Find where the given text appears and provide that cell's center as [x, y] coordinate. 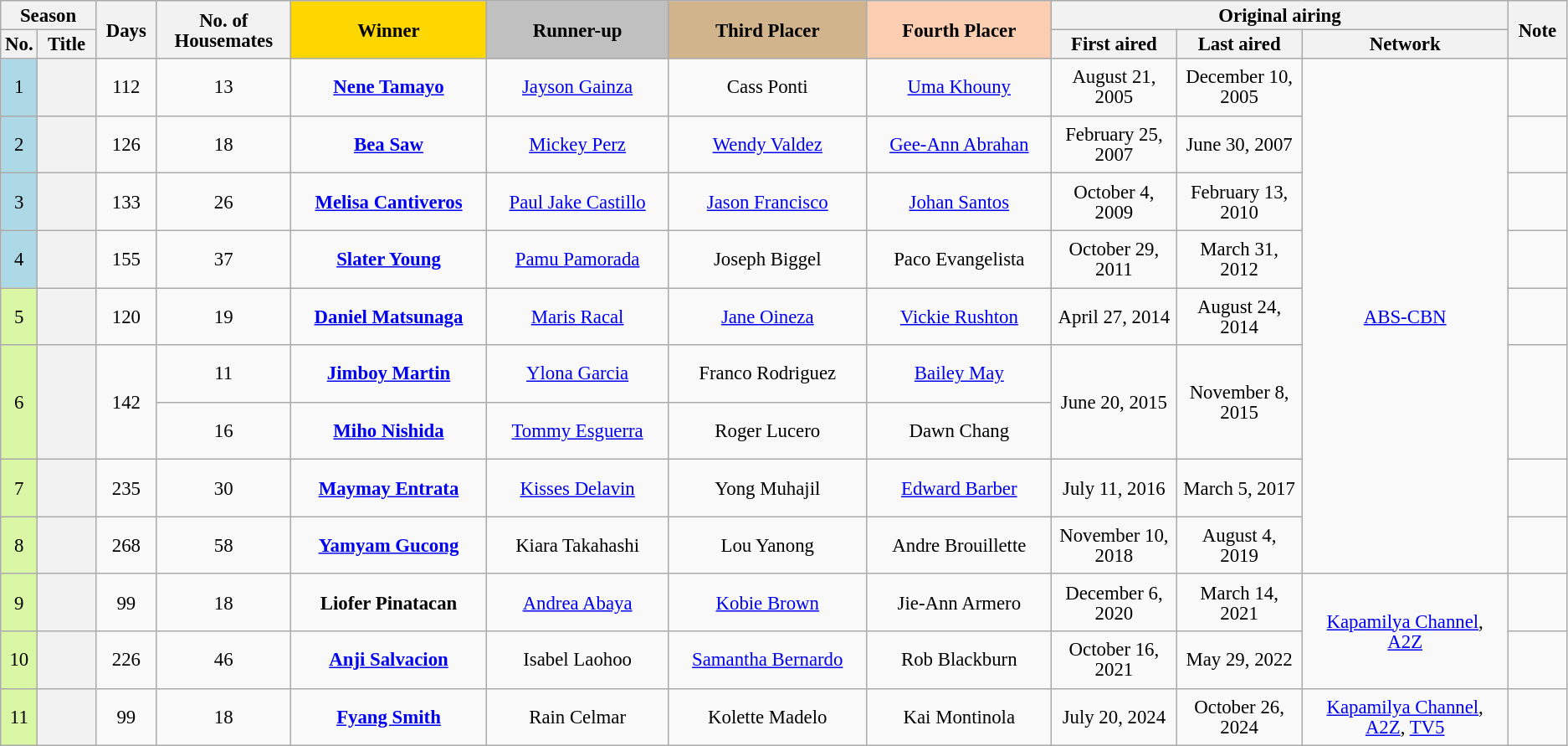
February 13, 2010 [1239, 202]
Joseph Biggel [767, 259]
March 14, 2021 [1239, 603]
November 8, 2015 [1239, 402]
Yamyam Gucong [388, 545]
August 24, 2014 [1239, 316]
Kolette Madelo [767, 717]
Uma Khouny [959, 87]
6 [19, 402]
Rob Blackburn [959, 660]
Paco Evangelista [959, 259]
Edward Barber [959, 488]
142 [126, 402]
Andrea Abaya [577, 603]
Roger Lucero [767, 430]
268 [126, 545]
Bailey May [959, 373]
37 [223, 259]
October 29, 2011 [1115, 259]
October 16, 2021 [1115, 660]
May 29, 2022 [1239, 660]
Third Placer [767, 30]
126 [126, 145]
Vickie Rushton [959, 316]
October 26, 2024 [1239, 717]
226 [126, 660]
Kiara Takahashi [577, 545]
19 [223, 316]
November 10, 2018 [1115, 545]
Jimboy Martin [388, 373]
4 [19, 259]
July 11, 2016 [1115, 488]
Pamu Pamorada [577, 259]
Kai Montinola [959, 717]
Winner [388, 30]
133 [126, 202]
June 30, 2007 [1239, 145]
Original airing [1280, 15]
August 21, 2005 [1115, 87]
Isabel Laohoo [577, 660]
Ylona Garcia [577, 373]
Paul Jake Castillo [577, 202]
No. [19, 45]
Kapamilya Channel,A2Z [1405, 631]
Nene Tamayo [388, 87]
July 20, 2024 [1115, 717]
Days [126, 30]
February 25, 2007 [1115, 145]
June 20, 2015 [1115, 402]
Yong Muhajil [767, 488]
Kisses Delavin [577, 488]
Network [1405, 45]
Lou Yanong [767, 545]
Liofer Pinatacan [388, 603]
Mickey Perz [577, 145]
First aired [1115, 45]
155 [126, 259]
Fourth Placer [959, 30]
Jason Francisco [767, 202]
Maymay Entrata [388, 488]
Bea Saw [388, 145]
Wendy Valdez [767, 145]
1 [19, 87]
Kobie Brown [767, 603]
10 [19, 660]
Johan Santos [959, 202]
Dawn Chang [959, 430]
Rain Celmar [577, 717]
16 [223, 430]
Season [49, 15]
Andre Brouillette [959, 545]
Miho Nishida [388, 430]
46 [223, 660]
Fyang Smith [388, 717]
Note [1537, 30]
120 [126, 316]
ABS-CBN [1405, 316]
March 5, 2017 [1239, 488]
Melisa Cantiveros [388, 202]
7 [19, 488]
112 [126, 87]
Samantha Bernardo [767, 660]
April 27, 2014 [1115, 316]
Anji Salvacion [388, 660]
Title [67, 45]
December 6, 2020 [1115, 603]
Last aired [1239, 45]
Slater Young [388, 259]
No. ofHousemates [223, 30]
3 [19, 202]
Daniel Matsunaga [388, 316]
Franco Rodriguez [767, 373]
Jie-Ann Armero [959, 603]
Gee-Ann Abrahan [959, 145]
Kapamilya Channel,A2Z, TV5 [1405, 717]
26 [223, 202]
Jayson Gainza [577, 87]
8 [19, 545]
Runner-up [577, 30]
Cass Ponti [767, 87]
October 4, 2009 [1115, 202]
Tommy Esguerra [577, 430]
March 31, 2012 [1239, 259]
December 10, 2005 [1239, 87]
13 [223, 87]
30 [223, 488]
235 [126, 488]
9 [19, 603]
Jane Oineza [767, 316]
Maris Racal [577, 316]
2 [19, 145]
August 4, 2019 [1239, 545]
5 [19, 316]
58 [223, 545]
